Find where the given text appears and provide that cell's center as [X, Y] coordinate. 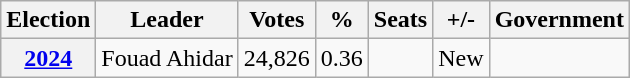
Fouad Ahidar [167, 58]
24,826 [276, 58]
Election [48, 20]
2024 [48, 58]
+/- [461, 20]
Government [559, 20]
New [461, 58]
Seats [400, 20]
Votes [276, 20]
% [342, 20]
0.36 [342, 58]
Leader [167, 20]
